Identify which cell holds the provided text, then report its [x, y] central coordinate. 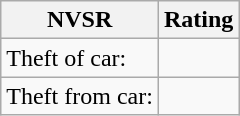
Theft of car: [80, 58]
Theft from car: [80, 96]
NVSR [80, 20]
Rating [198, 20]
